Provide the [x, y] coordinate of the cell's center where the given text is located.  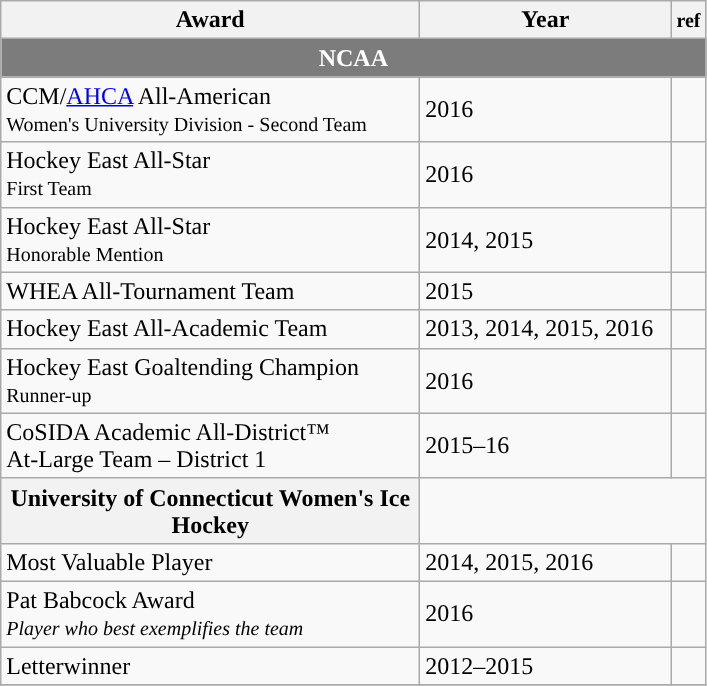
Hockey East All-Academic Team [210, 329]
2013, 2014, 2015, 2016 [546, 329]
Most Valuable Player [210, 562]
Pat Babcock AwardPlayer who best exemplifies the team [210, 614]
2015–16 [546, 446]
NCAA [354, 58]
Hockey East All-StarHonorable Mention [210, 240]
WHEA All-Tournament Team [210, 291]
CCM/AHCA All-AmericanWomen's University Division - Second Team [210, 110]
Year [546, 20]
Letterwinner [210, 665]
Hockey East All-StarFirst Team [210, 174]
2012–2015 [546, 665]
2015 [546, 291]
2014, 2015, 2016 [546, 562]
University of Connecticut Women's Ice Hockey [210, 510]
ref [688, 20]
CoSIDA Academic All-District™At-Large Team – District 1 [210, 446]
2014, 2015 [546, 240]
Award [210, 20]
Hockey East Goaltending ChampionRunner-up [210, 380]
